For the text-containing cell, return its midpoint in [x, y] coordinate format. 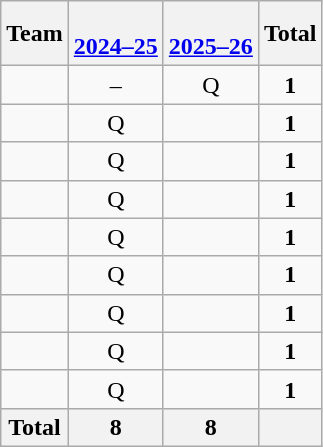
– [116, 85]
Team [35, 34]
2025–26 [210, 34]
2024–25 [116, 34]
